Determine the [x, y] coordinate at the center of the cell enclosing the given text.  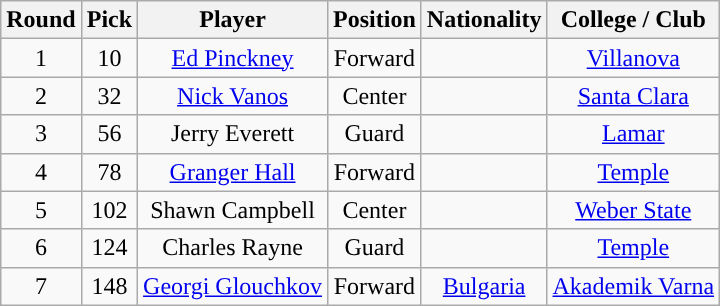
Ed Pinckney [233, 58]
Villanova [634, 58]
Georgi Glouchkov [233, 286]
Jerry Everett [233, 134]
78 [109, 172]
148 [109, 286]
Round [41, 20]
Lamar [634, 134]
Position [375, 20]
2 [41, 96]
Akademik Varna [634, 286]
Bulgaria [484, 286]
10 [109, 58]
Santa Clara [634, 96]
4 [41, 172]
124 [109, 248]
56 [109, 134]
7 [41, 286]
1 [41, 58]
Nick Vanos [233, 96]
Granger Hall [233, 172]
32 [109, 96]
Pick [109, 20]
Charles Rayne [233, 248]
Nationality [484, 20]
Player [233, 20]
Weber State [634, 210]
3 [41, 134]
Shawn Campbell [233, 210]
102 [109, 210]
6 [41, 248]
College / Club [634, 20]
5 [41, 210]
